Scan for the cell matching the given text and deliver its [X, Y] coordinate at center. 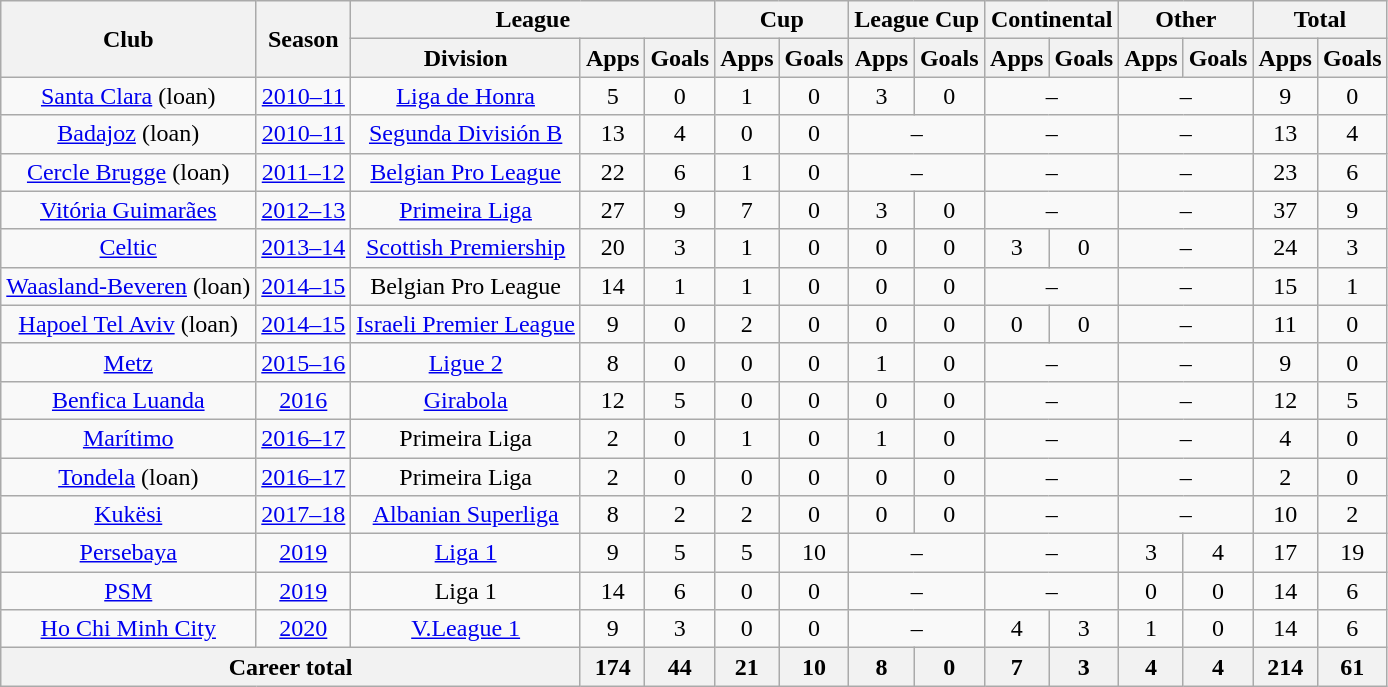
Marítimo [128, 438]
24 [1285, 248]
23 [1285, 172]
Other [1186, 20]
Benfica Luanda [128, 400]
Kukësi [128, 515]
2013–14 [304, 248]
Celtic [128, 248]
22 [612, 172]
Scottish Premiership [466, 248]
Hapoel Tel Aviv (loan) [128, 324]
Division [466, 58]
Badajoz (loan) [128, 134]
Girabola [466, 400]
Cercle Brugge (loan) [128, 172]
2015–16 [304, 362]
Tondela (loan) [128, 477]
Cup [782, 20]
2020 [304, 629]
17 [1285, 553]
Liga de Honra [466, 96]
27 [612, 210]
Ligue 2 [466, 362]
19 [1352, 553]
Ho Chi Minh City [128, 629]
Israeli Premier League [466, 324]
League Cup [917, 20]
61 [1352, 667]
Season [304, 39]
Persebaya [128, 553]
2012–13 [304, 210]
20 [612, 248]
15 [1285, 286]
21 [747, 667]
Career total [291, 667]
Albanian Superliga [466, 515]
2011–12 [304, 172]
Vitória Guimarães [128, 210]
PSM [128, 591]
Total [1320, 20]
2016 [304, 400]
174 [612, 667]
Club [128, 39]
Waasland-Beveren (loan) [128, 286]
League [533, 20]
214 [1285, 667]
Santa Clara (loan) [128, 96]
Continental [1052, 20]
44 [680, 667]
V.League 1 [466, 629]
2017–18 [304, 515]
Segunda División B [466, 134]
37 [1285, 210]
11 [1285, 324]
Metz [128, 362]
